Search for the cell housing the specified text and yield its [x, y] center coordinate. 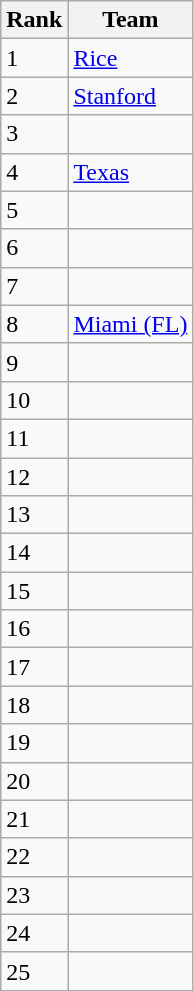
Stanford [130, 96]
23 [34, 895]
6 [34, 248]
14 [34, 553]
Miami (FL) [130, 324]
9 [34, 362]
11 [34, 438]
5 [34, 210]
3 [34, 134]
19 [34, 743]
17 [34, 667]
13 [34, 515]
20 [34, 781]
25 [34, 971]
18 [34, 705]
10 [34, 400]
8 [34, 324]
16 [34, 629]
Team [130, 20]
Rank [34, 20]
2 [34, 96]
12 [34, 477]
Texas [130, 172]
7 [34, 286]
15 [34, 591]
1 [34, 58]
4 [34, 172]
22 [34, 857]
21 [34, 819]
Rice [130, 58]
24 [34, 933]
